Output the (x, y) coordinate of the center of the cell containing the given text.  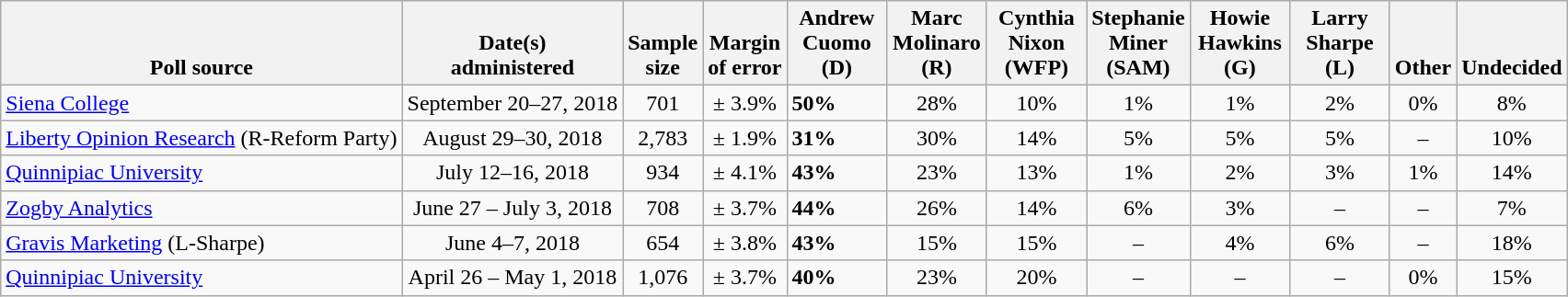
44% (837, 208)
± 3.8% (745, 243)
13% (1036, 173)
Liberty Opinion Research (R-Reform Party) (202, 138)
August 29–30, 2018 (513, 138)
30% (937, 138)
June 27 – July 3, 2018 (513, 208)
Siena College (202, 103)
Marginof error (745, 43)
Zogby Analytics (202, 208)
Gravis Marketing (L-Sharpe) (202, 243)
AndrewCuomo(D) (837, 43)
654 (663, 243)
June 4–7, 2018 (513, 243)
26% (937, 208)
CynthiaNixon(WFP) (1036, 43)
Date(s)administered (513, 43)
Undecided (1512, 43)
934 (663, 173)
4% (1240, 243)
701 (663, 103)
708 (663, 208)
September 20–27, 2018 (513, 103)
StephanieMiner(SAM) (1138, 43)
40% (837, 278)
31% (837, 138)
± 3.9% (745, 103)
1,076 (663, 278)
Samplesize (663, 43)
8% (1512, 103)
LarrySharpe(L) (1340, 43)
28% (937, 103)
20% (1036, 278)
18% (1512, 243)
± 1.9% (745, 138)
HowieHawkins(G) (1240, 43)
MarcMolinaro(R) (937, 43)
April 26 – May 1, 2018 (513, 278)
Other (1423, 43)
7% (1512, 208)
2,783 (663, 138)
50% (837, 103)
± 4.1% (745, 173)
July 12–16, 2018 (513, 173)
Poll source (202, 43)
